For the text-containing cell, return its midpoint in [X, Y] coordinate format. 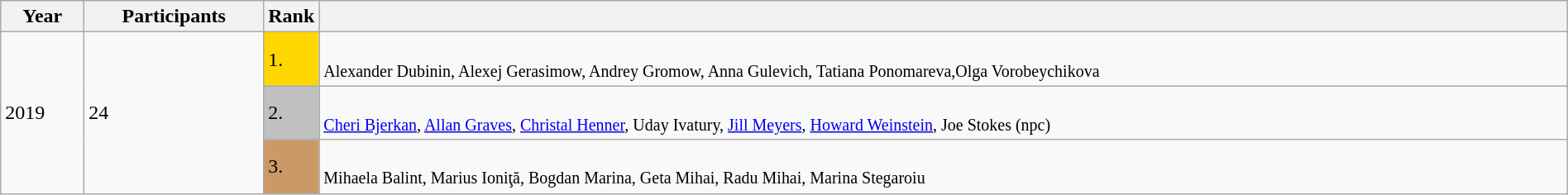
Alexander Dubinin, Alexej Gerasimow, Andrey Gromow, Anna Gulevich, Tatiana Ponomareva,Olga Vorobeychikova [943, 59]
2019 [43, 112]
Cheri Bjerkan, Allan Graves, Christal Henner, Uday Ivatury, Jill Meyers, Howard Weinstein, Joe Stokes (npc) [943, 112]
Mihaela Balint, Marius Ioniţă, Bogdan Marina, Geta Mihai, Radu Mihai, Marina Stegaroiu [943, 167]
Participants [174, 17]
3. [291, 167]
Rank [291, 17]
1. [291, 59]
2. [291, 112]
24 [174, 112]
Year [43, 17]
